From the cell containing the given text, extract its center point as (x, y) coordinate. 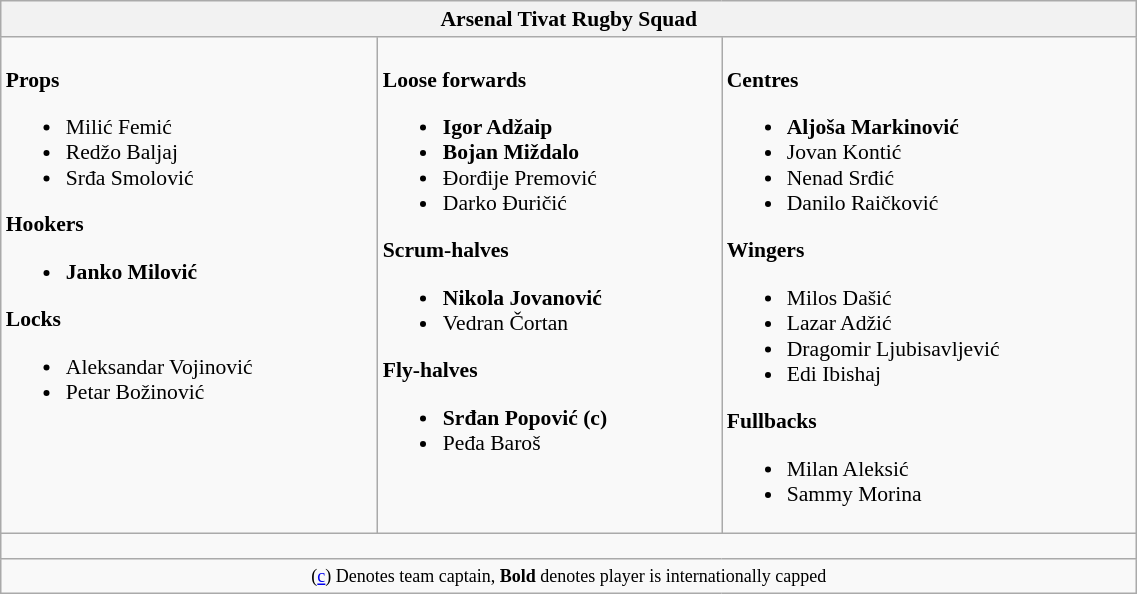
PropsMilić FemićRedžo BaljajSrđa SmolovićHookersJanko MilovićLocksAleksandar VojinovićPetar Božinović (190, 286)
Arsenal Tivat Rugby Squad (569, 19)
Loose forwardsIgor AdžaipBojan MiždaloĐorđije PremovićDarko ĐuričićScrum-halvesNikola Jovanović Vedran ČortanFly-halvesSrđan Popović (c)Peđa Baroš (550, 286)
